Pinpoint the cell where the given text exists, returning its (X, Y) midpoint coordinate. 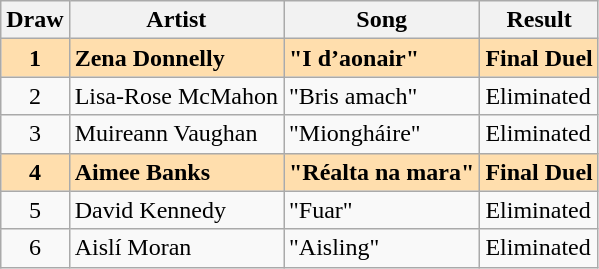
6 (35, 248)
2 (35, 96)
Draw (35, 20)
5 (35, 210)
Zena Donnelly (176, 58)
Muireann Vaughan (176, 134)
"Fuar" (382, 210)
4 (35, 172)
Aislí Moran (176, 248)
Aimee Banks (176, 172)
Song (382, 20)
3 (35, 134)
1 (35, 58)
"Bris amach" (382, 96)
"Aisling" (382, 248)
David Kennedy (176, 210)
"I d’aonair" (382, 58)
Artist (176, 20)
Result (539, 20)
"Miongháire" (382, 134)
"Réalta na mara" (382, 172)
Lisa-Rose McMahon (176, 96)
